Search for the cell housing the specified text and yield its (x, y) center coordinate. 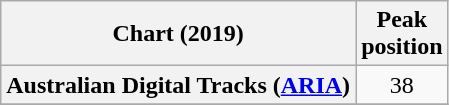
38 (402, 85)
Australian Digital Tracks (ARIA) (178, 85)
Chart (2019) (178, 34)
Peakposition (402, 34)
